Locate the cell with the specified text and output its (x, y) center coordinate. 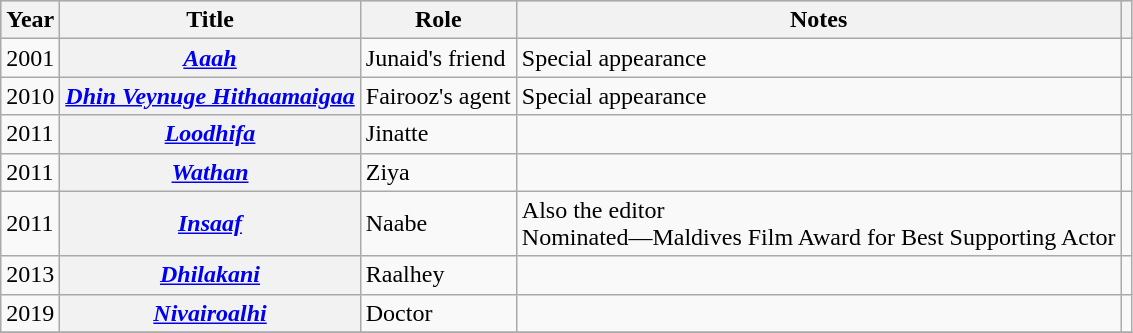
2010 (30, 96)
Jinatte (438, 134)
2019 (30, 313)
Wathan (210, 172)
Also the editorNominated—Maldives Film Award for Best Supporting Actor (818, 224)
Role (438, 20)
Raalhey (438, 275)
Doctor (438, 313)
Loodhifa (210, 134)
Insaaf (210, 224)
Aaah (210, 58)
Junaid's friend (438, 58)
Year (30, 20)
Notes (818, 20)
2001 (30, 58)
2013 (30, 275)
Dhilakani (210, 275)
Fairooz's agent (438, 96)
Title (210, 20)
Ziya (438, 172)
Nivairoalhi (210, 313)
Naabe (438, 224)
Dhin Veynuge Hithaamaigaa (210, 96)
